Return [x, y] of the center of cell containing provided text 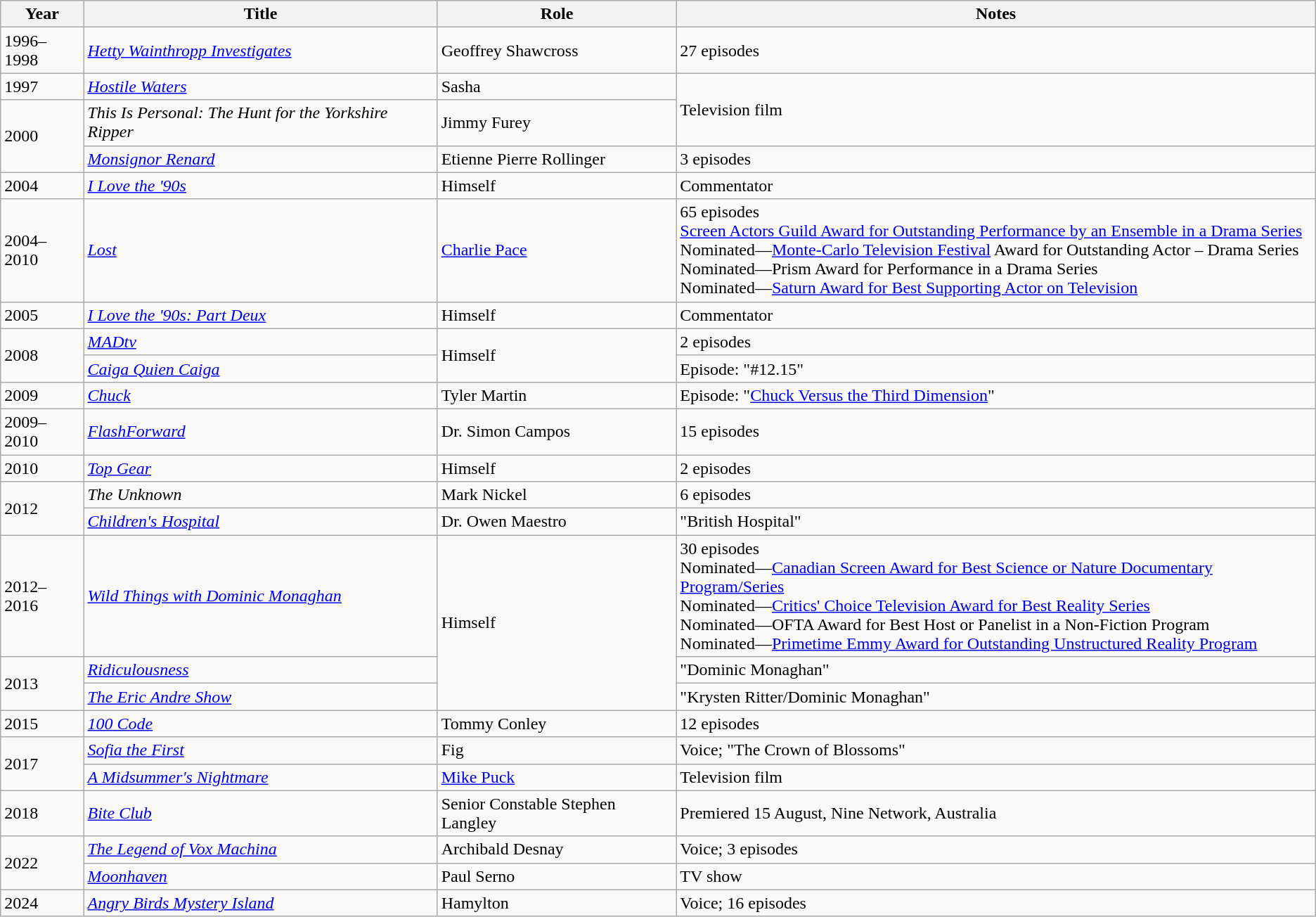
100 Code [260, 724]
Title [260, 14]
Etienne Pierre Rollinger [557, 159]
3 episodes [995, 159]
2009 [42, 395]
Bite Club [260, 813]
1996–1998 [42, 51]
6 episodes [995, 495]
Children's Hospital [260, 522]
This Is Personal: The Hunt for the Yorkshire Ripper [260, 122]
Geoffrey Shawcross [557, 51]
Senior Constable Stephen Langley [557, 813]
I Love the '90s: Part Deux [260, 315]
2008 [42, 355]
12 episodes [995, 724]
"British Hospital" [995, 522]
2000 [42, 136]
Monsignor Renard [260, 159]
2013 [42, 684]
Year [42, 14]
A Midsummer's Nightmare [260, 777]
I Love the '90s [260, 186]
"Krysten Ritter/Dominic Monaghan" [995, 697]
The Legend of Vox Machina [260, 849]
Episode: "#12.15" [995, 368]
"Dominic Monaghan" [995, 670]
Notes [995, 14]
FlashForward [260, 432]
Mark Nickel [557, 495]
Lost [260, 250]
Voice; 16 episodes [995, 903]
2024 [42, 903]
Premiered 15 August, Nine Network, Australia [995, 813]
Wild Things with Dominic Monaghan [260, 596]
Tyler Martin [557, 395]
Top Gear [260, 468]
Charlie Pace [557, 250]
27 episodes [995, 51]
Role [557, 14]
Dr. Simon Campos [557, 432]
2018 [42, 813]
2022 [42, 863]
Hamylton [557, 903]
Episode: "Chuck Versus the Third Dimension" [995, 395]
2004–2010 [42, 250]
Tommy Conley [557, 724]
Hostile Waters [260, 86]
2012 [42, 508]
Archibald Desnay [557, 849]
Paul Serno [557, 876]
2010 [42, 468]
Voice; "The Crown of Blossoms" [995, 750]
2017 [42, 764]
Fig [557, 750]
Jimmy Furey [557, 122]
Mike Puck [557, 777]
TV show [995, 876]
Dr. Owen Maestro [557, 522]
Sofia the First [260, 750]
Ridiculousness [260, 670]
Caiga Quien Caiga [260, 368]
2005 [42, 315]
Hetty Wainthropp Investigates [260, 51]
15 episodes [995, 432]
The Unknown [260, 495]
MADtv [260, 342]
Chuck [260, 395]
Moonhaven [260, 876]
Voice; 3 episodes [995, 849]
2004 [42, 186]
2012–2016 [42, 596]
1997 [42, 86]
2009–2010 [42, 432]
Sasha [557, 86]
The Eric Andre Show [260, 697]
Angry Birds Mystery Island [260, 903]
2015 [42, 724]
